Search for the cell housing the specified text and yield its (X, Y) center coordinate. 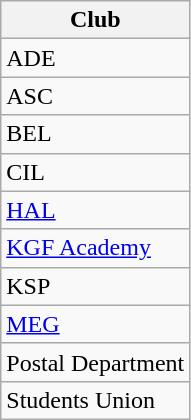
ADE (96, 58)
Club (96, 20)
KSP (96, 286)
BEL (96, 134)
CIL (96, 172)
Students Union (96, 400)
HAL (96, 210)
Postal Department (96, 362)
KGF Academy (96, 248)
MEG (96, 324)
ASC (96, 96)
